Identify which cell holds the provided text, then report its (x, y) central coordinate. 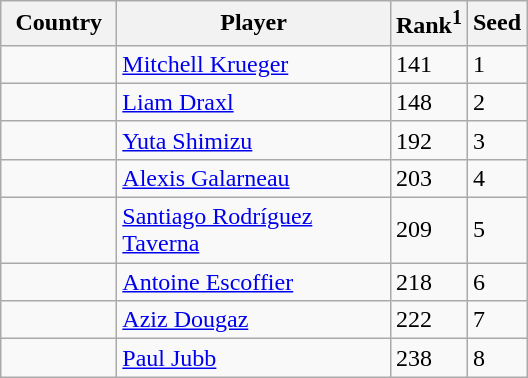
192 (428, 140)
Player (254, 24)
Yuta Shimizu (254, 140)
218 (428, 282)
1 (496, 64)
Liam Draxl (254, 102)
148 (428, 102)
4 (496, 178)
Santiago Rodríguez Taverna (254, 230)
Paul Jubb (254, 358)
Country (59, 24)
Rank1 (428, 24)
3 (496, 140)
2 (496, 102)
Alexis Galarneau (254, 178)
Antoine Escoffier (254, 282)
6 (496, 282)
238 (428, 358)
5 (496, 230)
Seed (496, 24)
141 (428, 64)
Aziz Dougaz (254, 320)
203 (428, 178)
7 (496, 320)
222 (428, 320)
209 (428, 230)
Mitchell Krueger (254, 64)
8 (496, 358)
